Return the [x, y] coordinate for the center point of the cell that contains the specified text.  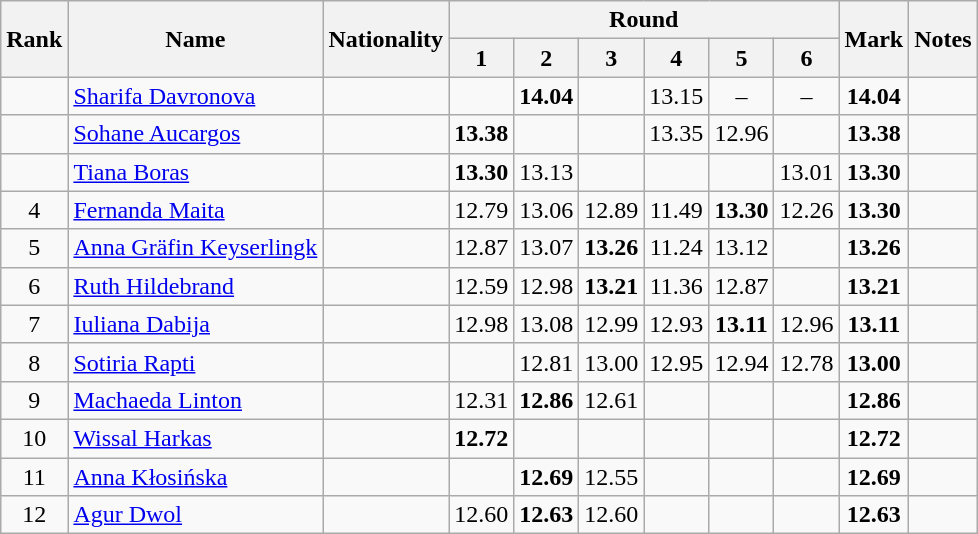
3 [612, 58]
Sotiria Rapti [196, 362]
7 [34, 324]
13.01 [806, 172]
13.13 [546, 172]
Tiana Boras [196, 172]
13.06 [546, 210]
Round [644, 20]
12.89 [612, 210]
12.81 [546, 362]
1 [482, 58]
Iuliana Dabija [196, 324]
12.95 [676, 362]
Ruth Hildebrand [196, 286]
Name [196, 39]
12.26 [806, 210]
Mark [874, 39]
11.36 [676, 286]
Anna Kłosińska [196, 477]
11.24 [676, 248]
8 [34, 362]
11.49 [676, 210]
Sohane Aucargos [196, 134]
Sharifa Davronova [196, 96]
11 [34, 477]
Rank [34, 39]
12.79 [482, 210]
Agur Dwol [196, 515]
Notes [943, 39]
12.61 [612, 400]
Machaeda Linton [196, 400]
12.59 [482, 286]
9 [34, 400]
13.07 [546, 248]
Anna Gräfin Keyserlingk [196, 248]
12.78 [806, 362]
13.35 [676, 134]
13.15 [676, 96]
13.08 [546, 324]
12.99 [612, 324]
12.94 [742, 362]
Fernanda Maita [196, 210]
10 [34, 438]
2 [546, 58]
12.31 [482, 400]
12.55 [612, 477]
12 [34, 515]
Wissal Harkas [196, 438]
Nationality [386, 39]
12.93 [676, 324]
13.12 [742, 248]
